Pinpoint the cell where the given text exists, returning its [X, Y] midpoint coordinate. 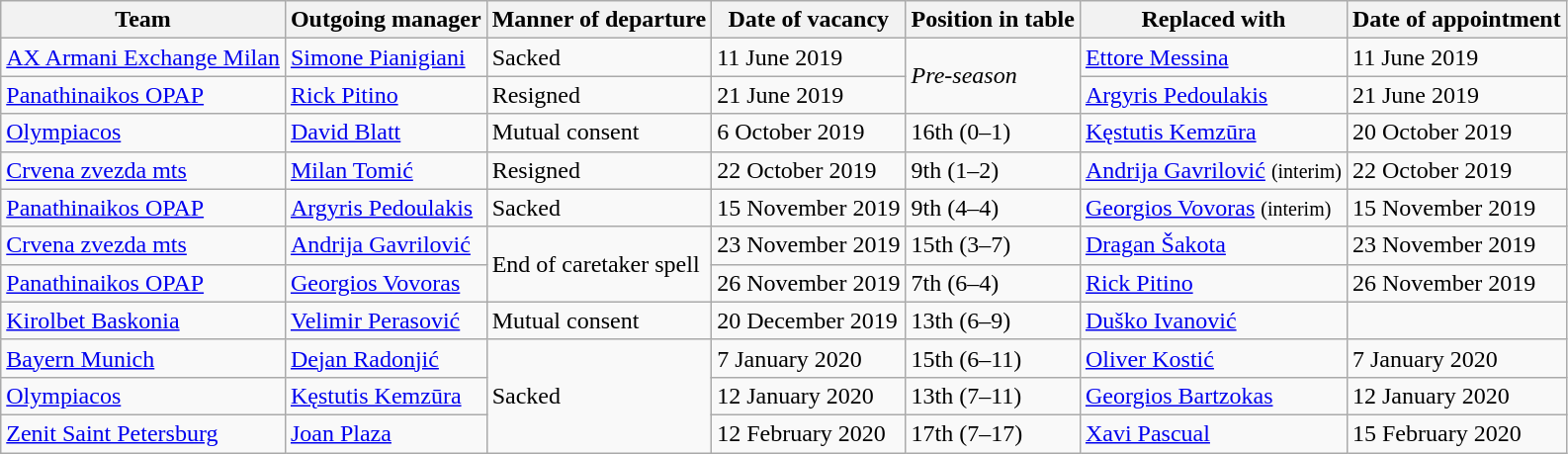
Manner of departure [599, 20]
20 October 2019 [1456, 133]
Date of appointment [1456, 20]
AX Armani Exchange Milan [143, 57]
Milan Tomić [386, 170]
17th (7–17) [993, 433]
Team [143, 20]
Position in table [993, 20]
Replaced with [1213, 20]
7th (6–4) [993, 283]
Ettore Messina [1213, 57]
15 February 2020 [1456, 433]
Andrija Gavrilović (interim) [1213, 170]
Duško Ivanović [1213, 320]
Georgios Bartzokas [1213, 396]
Georgios Vovoras (interim) [1213, 208]
Oliver Kostić [1213, 358]
16th (0–1) [993, 133]
9th (4–4) [993, 208]
15th (3–7) [993, 245]
Joan Plaza [386, 433]
Andrija Gavrilović [386, 245]
David Blatt [386, 133]
Xavi Pascual [1213, 433]
Dejan Radonjić [386, 358]
13th (6–9) [993, 320]
13th (7–11) [993, 396]
Velimir Perasović [386, 320]
Georgios Vovoras [386, 283]
20 December 2019 [809, 320]
Dragan Šakota [1213, 245]
Outgoing manager [386, 20]
Simone Pianigiani [386, 57]
9th (1–2) [993, 170]
12 February 2020 [809, 433]
6 October 2019 [809, 133]
Kirolbet Baskonia [143, 320]
15th (6–11) [993, 358]
Pre-season [993, 76]
End of caretaker spell [599, 264]
Bayern Munich [143, 358]
Date of vacancy [809, 20]
Zenit Saint Petersburg [143, 433]
